Determine the [X, Y] coordinate at the center of the cell enclosing the given text.  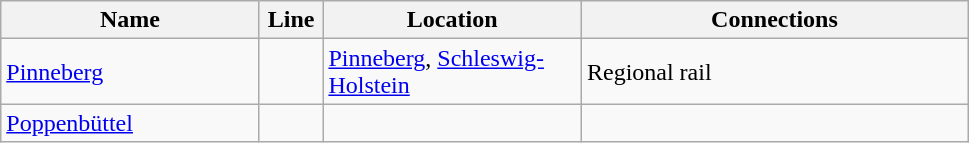
Poppenbüttel [130, 123]
Regional rail [774, 72]
Name [130, 20]
Connections [774, 20]
Line [291, 20]
Pinneberg, Schleswig-Holstein [452, 72]
Location [452, 20]
Pinneberg [130, 72]
